Determine the (x, y) coordinate at the center of the cell enclosing the given text.  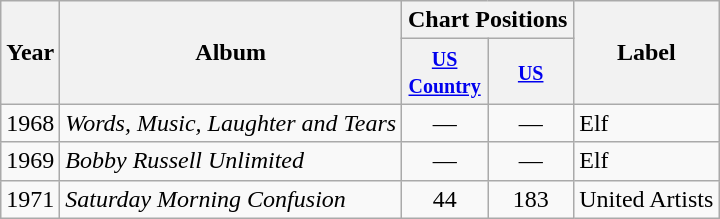
183 (531, 199)
US Country (445, 72)
Year (30, 52)
Label (646, 52)
Saturday Morning Confusion (231, 199)
Words, Music, Laughter and Tears (231, 123)
1968 (30, 123)
Bobby Russell Unlimited (231, 161)
US (531, 72)
1971 (30, 199)
Album (231, 52)
44 (445, 199)
United Artists (646, 199)
Chart Positions (488, 20)
1969 (30, 161)
